Scan for the cell matching the given text and deliver its [X, Y] coordinate at center. 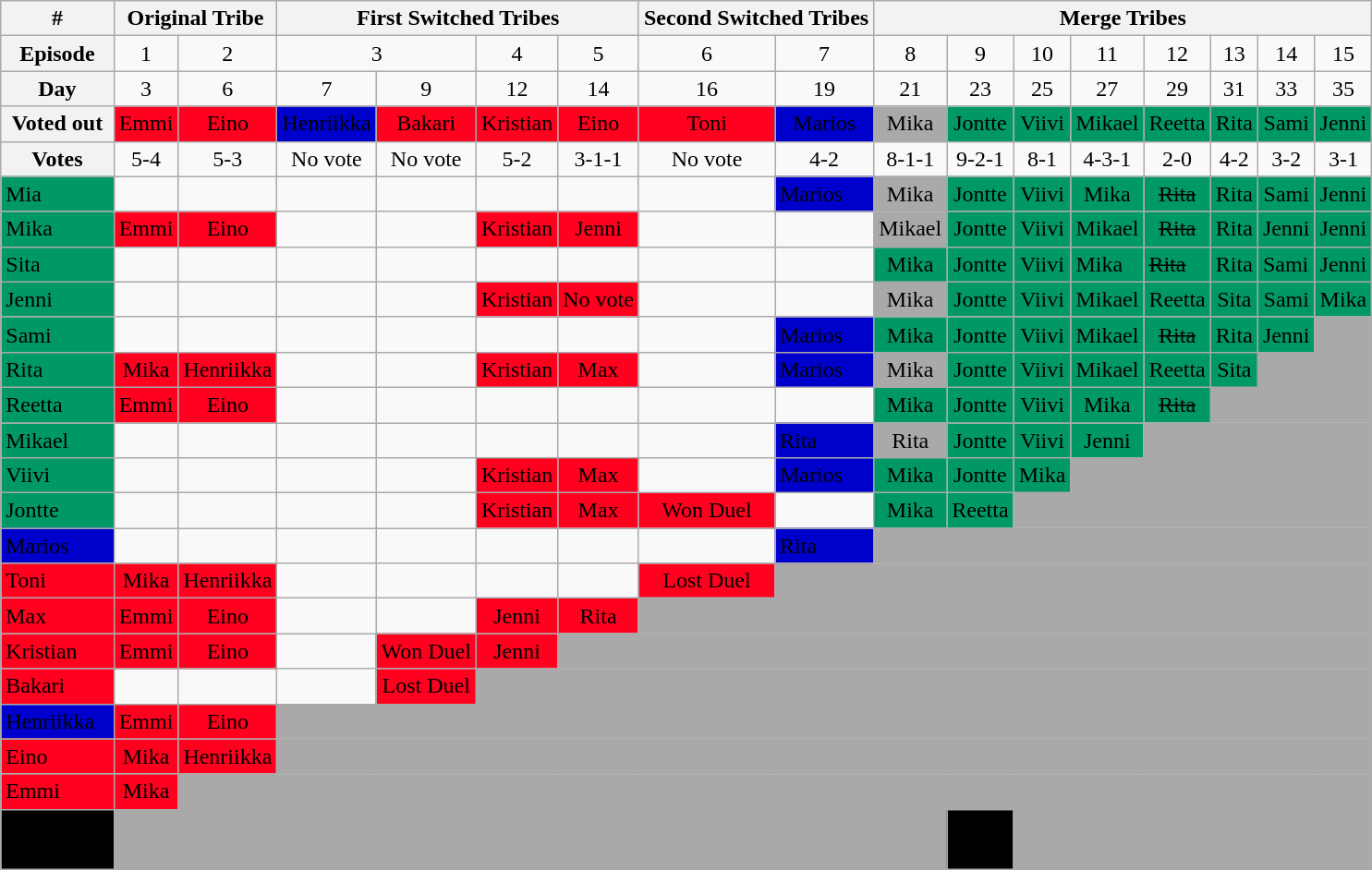
1 [146, 54]
Original Tribe [196, 18]
3-1 [1343, 159]
Episode [57, 54]
10 [1042, 54]
Votes [57, 159]
16 [706, 89]
Merge Tribes [1123, 18]
27 [1107, 89]
11 [1107, 54]
3-1-1 [599, 159]
21 [911, 89]
3-2 [1286, 159]
Voted out [57, 124]
4-3-1 [1107, 159]
31 [1234, 89]
13 [1234, 54]
8-1 [1042, 159]
4 [516, 54]
8-1-1 [911, 159]
2-0 [1177, 159]
8 [911, 54]
35 [1343, 89]
9-2-1 [980, 159]
5 [599, 54]
5-2 [516, 159]
15 [1343, 54]
29 [1177, 89]
33 [1286, 89]
19 [824, 89]
MikaMika [980, 839]
Second Switched Tribes [756, 18]
Black Votes [57, 839]
5-4 [146, 159]
23 [980, 89]
First Switched Tribes [458, 18]
5-3 [227, 159]
Day [57, 89]
2 [227, 54]
# [57, 18]
Mia [57, 194]
25 [1042, 89]
